Provide the [x, y] coordinate of the cell's center where the given text is located.  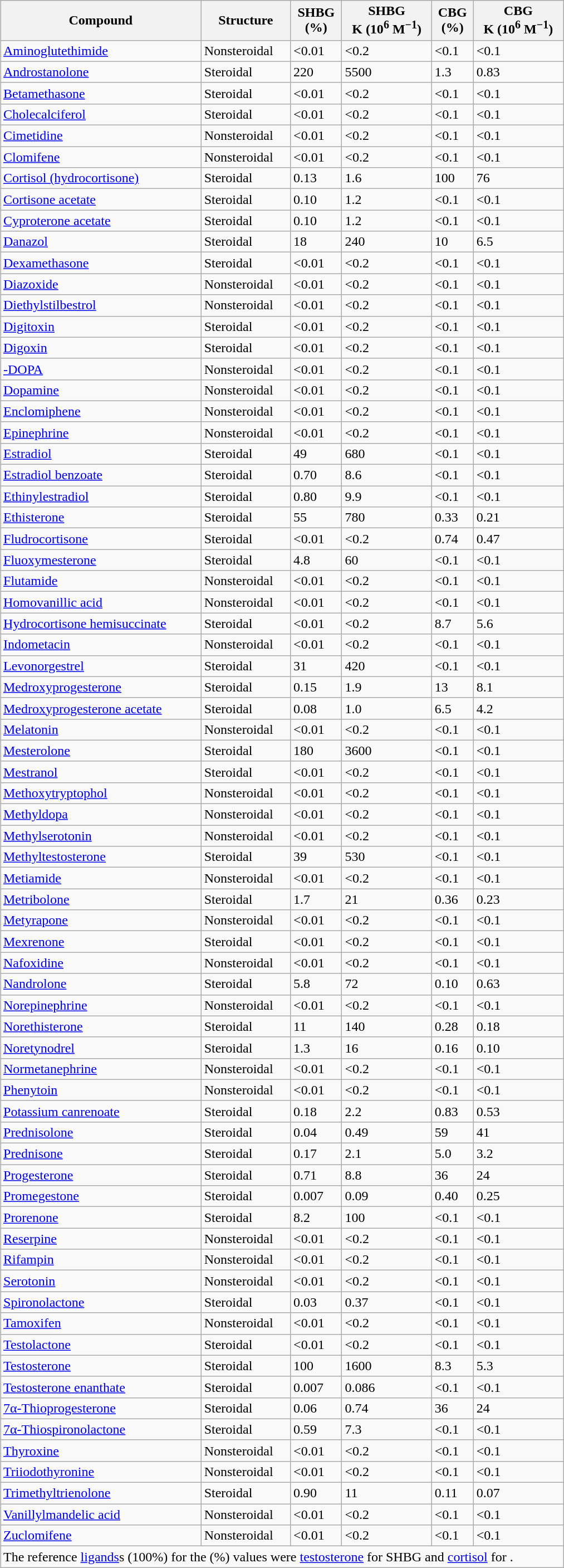
1.0 [386, 708]
Epinephrine [100, 432]
0.36 [452, 899]
0.06 [316, 1408]
Testosterone enanthate [100, 1387]
4.8 [316, 560]
0.04 [316, 1132]
Digitoxin [100, 327]
0.13 [316, 178]
Dexamethasone [100, 263]
Ethisterone [100, 518]
49 [316, 454]
Indometacin [100, 645]
0.15 [316, 687]
Aminoglutethimide [100, 51]
0.09 [386, 1196]
5.6 [518, 624]
Estradiol benzoate [100, 475]
Thyroxine [100, 1450]
Phenytoin [100, 1090]
0.07 [518, 1493]
Testosterone [100, 1366]
Mexrenone [100, 942]
8.7 [452, 624]
7α-Thiospironolactone [100, 1429]
Mestranol [100, 772]
680 [386, 454]
21 [386, 899]
8.2 [316, 1218]
Prednisone [100, 1154]
Nafoxidine [100, 963]
1600 [386, 1366]
Mesterolone [100, 751]
Cortisol (hydrocortisone) [100, 178]
Noretynodrel [100, 1048]
8.8 [386, 1175]
5500 [386, 72]
3600 [386, 751]
Cholecalciferol [100, 114]
Spironolactone [100, 1302]
CBGK (106 M−1) [518, 21]
Androstanolone [100, 72]
Nandrolone [100, 984]
Triiodothyronine [100, 1472]
Diethylstilbestrol [100, 305]
8.1 [518, 687]
0.59 [316, 1429]
0.16 [452, 1048]
Potassium canrenoate [100, 1111]
0.71 [316, 1175]
Homovanillic acid [100, 602]
Trimethyltrienolone [100, 1493]
Prorenone [100, 1218]
5.3 [518, 1366]
1.9 [386, 687]
0.086 [386, 1387]
SHBG (%) [316, 21]
Hydrocortisone hemisuccinate [100, 624]
Ethinylestradiol [100, 496]
59 [452, 1132]
1.7 [316, 899]
0.63 [518, 984]
8.3 [452, 1366]
60 [386, 560]
16 [386, 1048]
220 [316, 72]
2.2 [386, 1111]
-DOPA [100, 369]
Fludrocortisone [100, 539]
Metyrapone [100, 921]
SHBGK (106 M−1) [386, 21]
0.40 [452, 1196]
8.6 [386, 475]
18 [316, 242]
0.11 [452, 1493]
Medroxyprogesterone acetate [100, 708]
0.28 [452, 1026]
780 [386, 518]
0.21 [518, 518]
Tamoxifen [100, 1323]
Norethisterone [100, 1026]
Clomifene [100, 157]
76 [518, 178]
Dopamine [100, 390]
Reserpine [100, 1239]
Cyproterone acetate [100, 221]
10 [452, 242]
5.8 [316, 984]
0.53 [518, 1111]
Normetanephrine [100, 1069]
55 [316, 518]
5.0 [452, 1154]
Methyldopa [100, 815]
0.70 [316, 475]
Medroxyprogesterone [100, 687]
0.03 [316, 1302]
3.2 [518, 1154]
Methyltestosterone [100, 857]
Betamethasone [100, 93]
Estradiol [100, 454]
180 [316, 751]
0.47 [518, 539]
Metribolone [100, 899]
140 [386, 1026]
0.33 [452, 518]
Diazoxide [100, 284]
Promegestone [100, 1196]
41 [518, 1132]
0.08 [316, 708]
9.9 [386, 496]
Structure [246, 21]
The reference ligandss (100%) for the (%) values were testosterone for SHBG and cortisol for . [282, 1557]
Compound [100, 21]
Norepinephrine [100, 1005]
1.6 [386, 178]
0.80 [316, 496]
13 [452, 687]
Digoxin [100, 348]
72 [386, 984]
Methoxytryptophol [100, 793]
Prednisolone [100, 1132]
4.2 [518, 708]
Danazol [100, 242]
Serotonin [100, 1281]
530 [386, 857]
Progesterone [100, 1175]
Testolactone [100, 1345]
0.25 [518, 1196]
0.49 [386, 1132]
Methylserotonin [100, 836]
Melatonin [100, 729]
0.23 [518, 899]
2.1 [386, 1154]
31 [316, 666]
7α-Thioprogesterone [100, 1408]
7.3 [386, 1429]
Cimetidine [100, 136]
Cortisone acetate [100, 199]
240 [386, 242]
Fluoxymesterone [100, 560]
Zuclomifene [100, 1536]
0.90 [316, 1493]
Metiamide [100, 878]
Rifampin [100, 1260]
39 [316, 857]
CBG (%) [452, 21]
0.37 [386, 1302]
Levonorgestrel [100, 666]
Enclomiphene [100, 411]
420 [386, 666]
Flutamide [100, 581]
0.17 [316, 1154]
Vanillylmandelic acid [100, 1515]
